Return the [x, y] coordinate for the center point of the cell that contains the specified text.  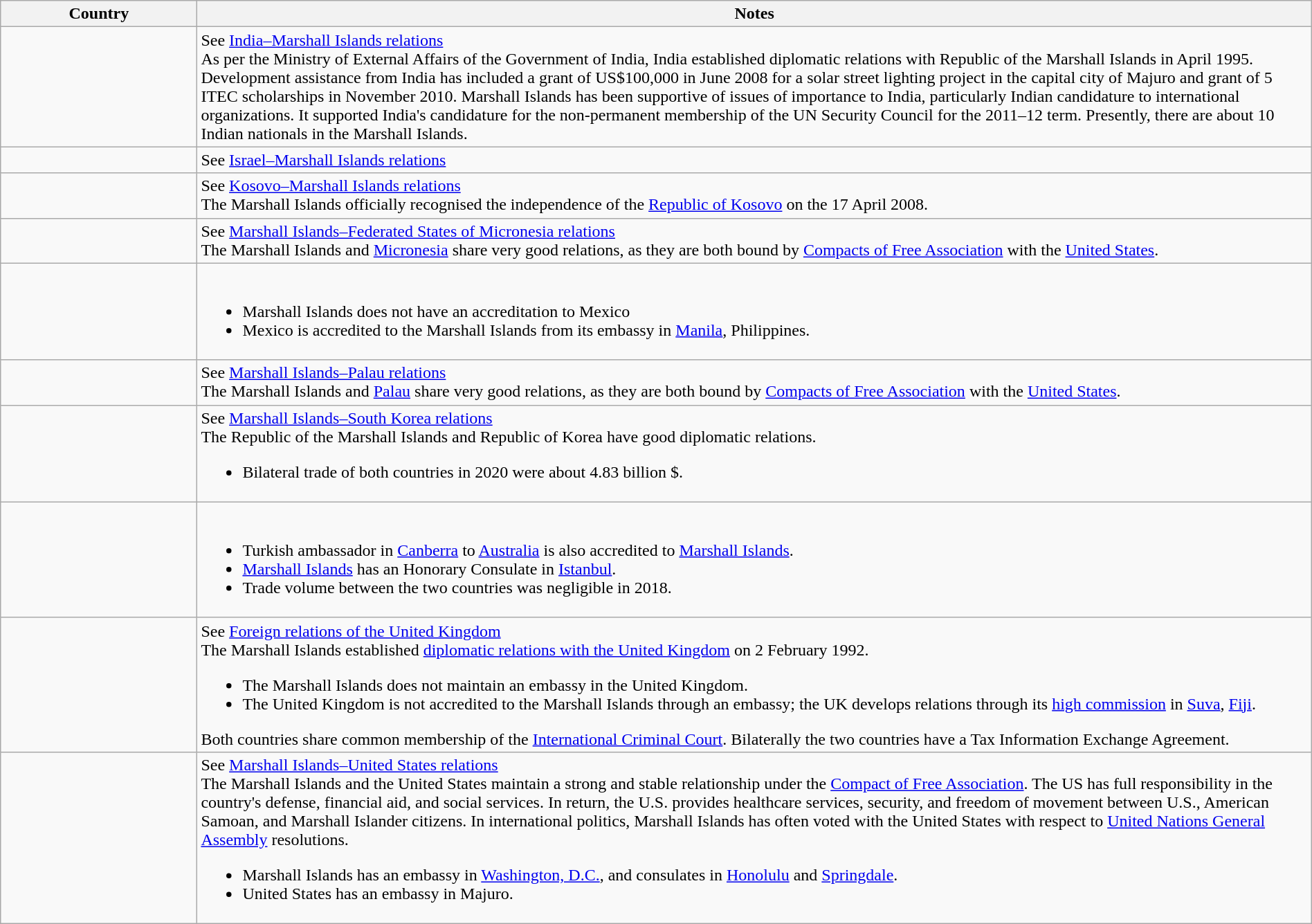
See Israel–Marshall Islands relations [754, 160]
Notes [754, 14]
See Kosovo–Marshall Islands relationsThe Marshall Islands officially recognised the independence of the Republic of Kosovo on the 17 April 2008. [754, 195]
Marshall Islands does not have an accreditation to MexicoMexico is accredited to the Marshall Islands from its embassy in Manila, Philippines. [754, 311]
Country [99, 14]
